Return the (X, Y) coordinate for the center point of the cell that contains the specified text.  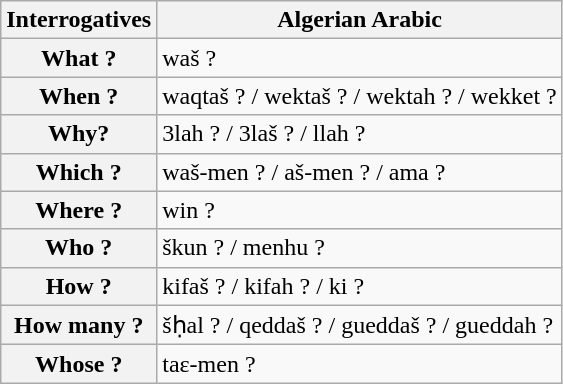
Why? (79, 134)
Which ? (79, 172)
kifaš ? / kifah ? / ki ? (360, 286)
3lah ? / 3laš ? / llah ? (360, 134)
When ? (79, 96)
win ? (360, 210)
How many ? (79, 325)
What ? (79, 58)
waš ? (360, 58)
taε-men ? (360, 364)
Where ? (79, 210)
Interrogatives (79, 20)
waš-men ? / aš-men ? / ama ? (360, 172)
Whose ? (79, 364)
šḥal ? / qeddaš ? / gueddaš ? / gueddah ? (360, 325)
Algerian Arabic (360, 20)
waqtaš ? / wektaš ? / wektah ? / wekket ? (360, 96)
Who ? (79, 248)
How ? (79, 286)
škun ? / menhu ? (360, 248)
